Search for the cell housing the specified text and yield its (X, Y) center coordinate. 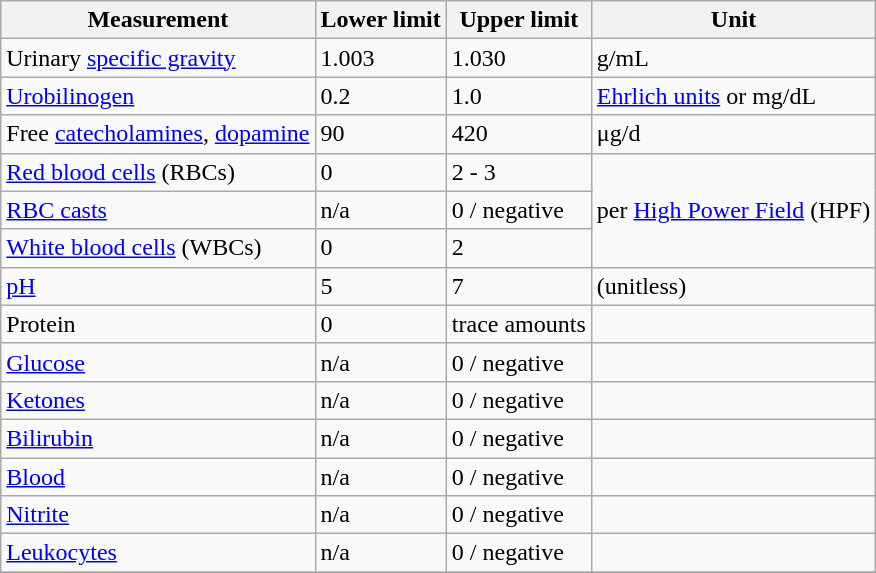
Unit (733, 20)
420 (518, 134)
g/mL (733, 58)
Lower limit (380, 20)
90 (380, 134)
Upper limit (518, 20)
2 (518, 248)
0.2 (380, 96)
7 (518, 286)
per High Power Field (HPF) (733, 210)
Urobilinogen (158, 96)
White blood cells (WBCs) (158, 248)
1.003 (380, 58)
Nitrite (158, 515)
trace amounts (518, 324)
5 (380, 286)
RBC casts (158, 210)
Leukocytes (158, 553)
μg/d (733, 134)
Ketones (158, 400)
1.0 (518, 96)
Bilirubin (158, 438)
Glucose (158, 362)
Urinary specific gravity (158, 58)
Free catecholamines, dopamine (158, 134)
Protein (158, 324)
Red blood cells (RBCs) (158, 172)
2 - 3 (518, 172)
Blood (158, 477)
1.030 (518, 58)
(unitless) (733, 286)
Measurement (158, 20)
pH (158, 286)
Ehrlich units or mg/dL (733, 96)
